Identify which cell holds the provided text, then report its (x, y) central coordinate. 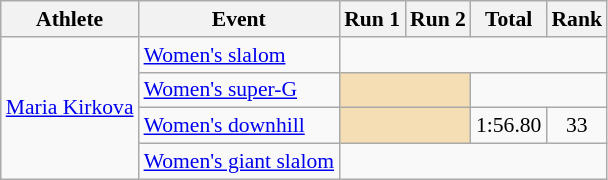
Rank (576, 19)
Women's slalom (240, 55)
Women's downhill (240, 126)
Athlete (70, 19)
Total (508, 19)
Run 2 (438, 19)
Run 1 (372, 19)
1:56.80 (508, 126)
Event (240, 19)
Women's super-G (240, 90)
33 (576, 126)
Women's giant slalom (240, 162)
Maria Kirkova (70, 108)
